Pinpoint the cell where the given text exists, returning its (x, y) midpoint coordinate. 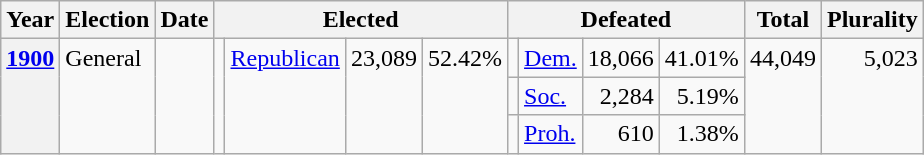
Defeated (626, 20)
Total (782, 20)
18,066 (620, 58)
5.19% (702, 96)
Date (184, 20)
610 (620, 134)
Republican (285, 96)
1.38% (702, 134)
Election (108, 20)
44,049 (782, 96)
General (108, 96)
Elected (361, 20)
2,284 (620, 96)
41.01% (702, 58)
Soc. (551, 96)
Year (30, 20)
Dem. (551, 58)
52.42% (464, 96)
5,023 (872, 96)
Plurality (872, 20)
1900 (30, 96)
Proh. (551, 134)
23,089 (384, 96)
